From the cell containing the given text, extract its center point as (X, Y) coordinate. 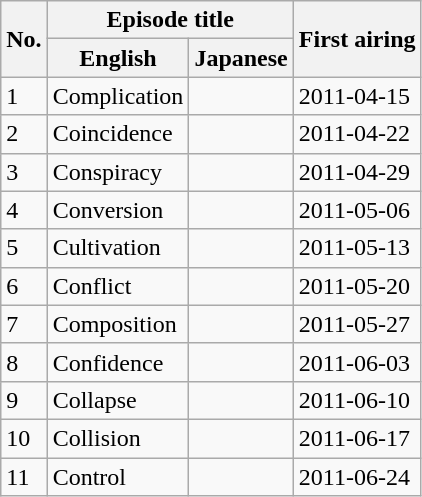
Coincidence (118, 134)
Control (118, 477)
Composition (118, 324)
2011-06-10 (357, 400)
2011-05-27 (357, 324)
2011-05-06 (357, 210)
6 (24, 286)
Episode title (170, 20)
Conflict (118, 286)
2011-05-20 (357, 286)
11 (24, 477)
3 (24, 172)
English (118, 58)
4 (24, 210)
7 (24, 324)
First airing (357, 39)
9 (24, 400)
2011-05-13 (357, 248)
2011-06-17 (357, 438)
Cultivation (118, 248)
2011-06-03 (357, 362)
10 (24, 438)
5 (24, 248)
Conversion (118, 210)
2011-04-29 (357, 172)
2011-04-15 (357, 96)
Confidence (118, 362)
8 (24, 362)
Collision (118, 438)
Conspiracy (118, 172)
1 (24, 96)
No. (24, 39)
Collapse (118, 400)
Complication (118, 96)
Japanese (241, 58)
2011-04-22 (357, 134)
2011-06-24 (357, 477)
2 (24, 134)
